Return [x, y] of the center of cell containing provided text 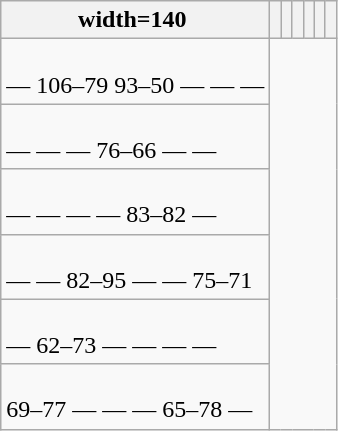
69–77 — — — 65–78 — [136, 396]
width=140 [136, 20]
— 106–79 93–50 — — — [136, 72]
— — — 76–66 — — [136, 136]
— 62–73 — — — — [136, 332]
— — 82–95 — — 75–71 [136, 266]
— — — — 83–82 — [136, 202]
